Extract the (x, y) coordinate from the center of the cell holding the provided text.  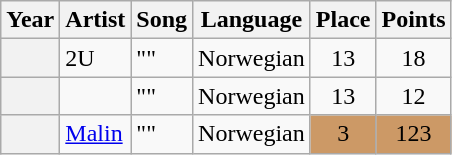
2U (96, 58)
18 (414, 58)
123 (414, 134)
Artist (96, 20)
12 (414, 96)
Song (162, 20)
Place (343, 20)
Language (252, 20)
Points (414, 20)
Year (30, 20)
3 (343, 134)
Malin (96, 134)
